Locate the cell with the specified text and output its [x, y] center coordinate. 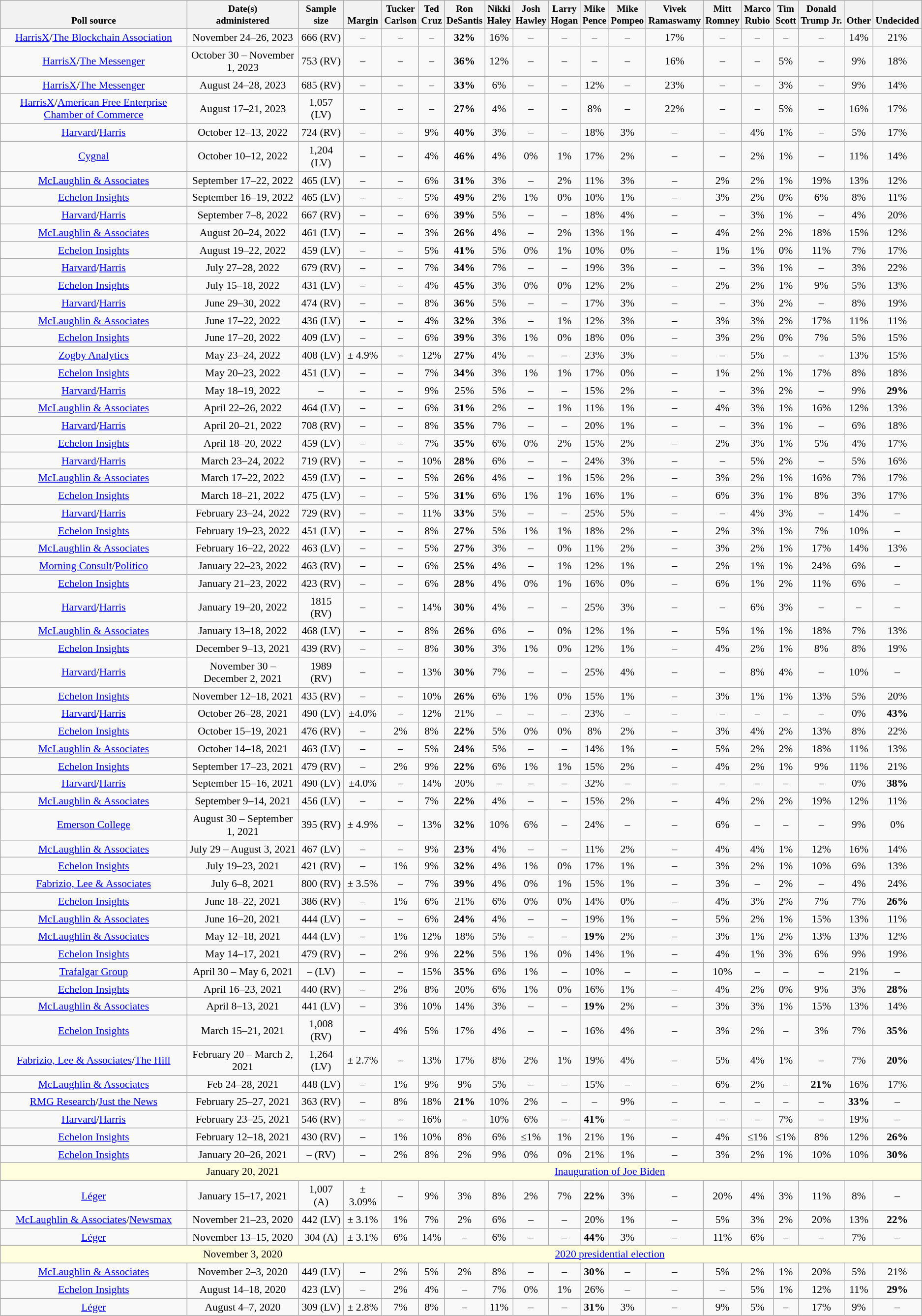
409 (LV) [321, 338]
Trafalgar Group [93, 972]
423 (RV) [321, 583]
June 17–20, 2022 [243, 338]
386 (RV) [321, 901]
1,264 (LV) [321, 1061]
Poll source [93, 15]
December 9–13, 2021 [243, 648]
Zogby Analytics [93, 356]
January 21–23, 2022 [243, 583]
February 23–25, 2021 [243, 1119]
309 (LV) [321, 1307]
August 14–18, 2020 [243, 1290]
Date(s)administered [243, 15]
435 (RV) [321, 696]
± 2.7% [363, 1061]
38% [897, 784]
± 3.5% [363, 884]
Emerson College [93, 825]
TuckerCarlson [400, 15]
421 (RV) [321, 866]
395 (RV) [321, 825]
666 (RV) [321, 37]
November 12–18, 2021 [243, 696]
Margin [363, 15]
January 15–17, 2021 [243, 1195]
667 (RV) [321, 215]
March 17–22, 2022 [243, 478]
800 (RV) [321, 884]
423 (LV) [321, 1290]
– (RV) [321, 1155]
November 21–23, 2020 [243, 1220]
Other [859, 15]
November 13–15, 2020 [243, 1237]
1815 (RV) [321, 607]
± 2.8% [363, 1307]
November 24–26, 2023 [243, 37]
April 20–21, 2022 [243, 426]
431 (LV) [321, 285]
February 20 – March 2, 2021 [243, 1061]
474 (RV) [321, 303]
March 23–24, 2022 [243, 461]
September 15–16, 2021 [243, 784]
JoshHawley [531, 15]
1,007 (A) [321, 1195]
August 19–22, 2022 [243, 250]
October 15–19, 2021 [243, 731]
679 (RV) [321, 268]
LarryHogan [565, 15]
Cygnal [93, 156]
MikePence [595, 15]
January 20, 2021 [243, 1172]
724 (RV) [321, 133]
July 19–23, 2021 [243, 866]
448 (LV) [321, 1084]
March 18–21, 2022 [243, 496]
August 30 – September 1, 2021 [243, 825]
February 12–18, 2021 [243, 1137]
February 16–22, 2022 [243, 549]
June 29–30, 2022 [243, 303]
Fabrizio, Lee & Associates/The Hill [93, 1061]
April 30 – May 6, 2021 [243, 972]
February 23–24, 2022 [243, 514]
May 12–18, 2021 [243, 937]
363 (RV) [321, 1102]
Morning Consult/Politico [93, 566]
Fabrizio, Lee & Associates [93, 884]
HarrisX/The Blockchain Association [93, 37]
October 10–12, 2022 [243, 156]
September 9–14, 2021 [243, 801]
DonaldTrump Jr. [821, 15]
461 (LV) [321, 233]
449 (LV) [321, 1272]
Inauguration of Joe Biden [610, 1172]
467 (LV) [321, 849]
October 14–18, 2021 [243, 749]
408 (LV) [321, 356]
November 30 – December 2, 2021 [243, 672]
± 3.09% [363, 1195]
1,008 (RV) [321, 1030]
April 18–20, 2022 [243, 443]
February 25–27, 2021 [243, 1102]
436 (LV) [321, 321]
November 3, 2020 [243, 1255]
September 7–8, 2022 [243, 215]
476 (RV) [321, 731]
439 (RV) [321, 648]
TedCruz [432, 15]
1989 (RV) [321, 672]
September 16–19, 2022 [243, 198]
January 22–23, 2022 [243, 566]
RonDeSantis [464, 15]
October 26–28, 2021 [243, 714]
July 27–28, 2022 [243, 268]
441 (LV) [321, 1007]
July 15–18, 2022 [243, 285]
May 18–19, 2022 [243, 391]
2020 presidential election [610, 1255]
44% [595, 1237]
546 (RV) [321, 1119]
July 29 – August 3, 2021 [243, 849]
June 18–22, 2021 [243, 901]
July 6–8, 2021 [243, 884]
Samplesize [321, 15]
MittRomney [722, 15]
NikkiHaley [499, 15]
May 20–23, 2022 [243, 373]
September 17–23, 2021 [243, 766]
753 (RV) [321, 61]
May 23–24, 2022 [243, 356]
468 (LV) [321, 631]
440 (RV) [321, 989]
MarcoRubio [757, 15]
January 19–20, 2022 [243, 607]
January 20–26, 2021 [243, 1155]
43% [897, 714]
46% [464, 156]
475 (LV) [321, 496]
May 14–17, 2021 [243, 954]
August 17–21, 2023 [243, 109]
September 17–22, 2022 [243, 181]
August 24–28, 2023 [243, 85]
– (LV) [321, 972]
1,204 (LV) [321, 156]
January 13–18, 2022 [243, 631]
February 19–23, 2022 [243, 531]
464 (LV) [321, 408]
45% [464, 285]
McLaughlin & Associates/Newsmax [93, 1220]
729 (RV) [321, 514]
RMG Research/Just the News [93, 1102]
685 (RV) [321, 85]
49% [464, 198]
1,057 (LV) [321, 109]
April 22–26, 2022 [243, 408]
456 (LV) [321, 801]
442 (LV) [321, 1220]
VivekRamaswamy [675, 15]
708 (RV) [321, 426]
Feb 24–28, 2021 [243, 1084]
430 (RV) [321, 1137]
August 20–24, 2022 [243, 233]
October 12–13, 2022 [243, 133]
June 16–20, 2021 [243, 919]
TimScott [786, 15]
November 2–3, 2020 [243, 1272]
40% [464, 133]
MikePompeo [627, 15]
719 (RV) [321, 461]
304 (A) [321, 1237]
Undecided [897, 15]
June 17–22, 2022 [243, 321]
April 8–13, 2021 [243, 1007]
HarrisX/American Free Enterprise Chamber of Commerce [93, 109]
October 30 – November 1, 2023 [243, 61]
April 16–23, 2021 [243, 989]
463 (RV) [321, 566]
March 15–21, 2021 [243, 1030]
August 4–7, 2020 [243, 1307]
